Locate the cell with the specified text and output its (x, y) center coordinate. 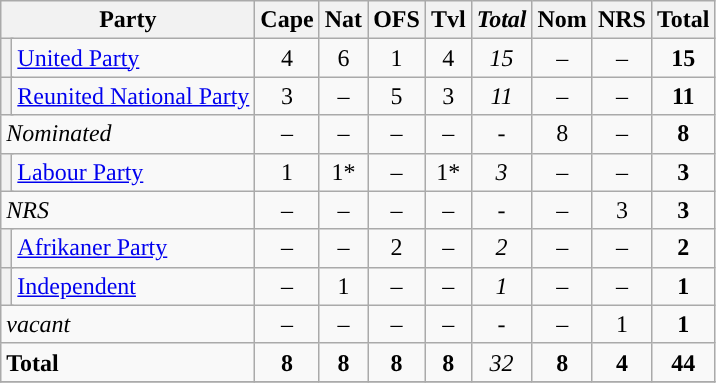
Reunited National Party (134, 96)
Independent (134, 286)
Party (128, 20)
Nat (343, 20)
Afrikaner Party (134, 248)
Labour Party (134, 172)
Cape (287, 20)
32 (502, 362)
5 (397, 96)
vacant (128, 324)
Nom (562, 20)
United Party (134, 58)
OFS (397, 20)
Nominated (128, 134)
44 (683, 362)
6 (343, 58)
Tvl (448, 20)
